Extract the (x, y) coordinate from the center of the cell holding the provided text.  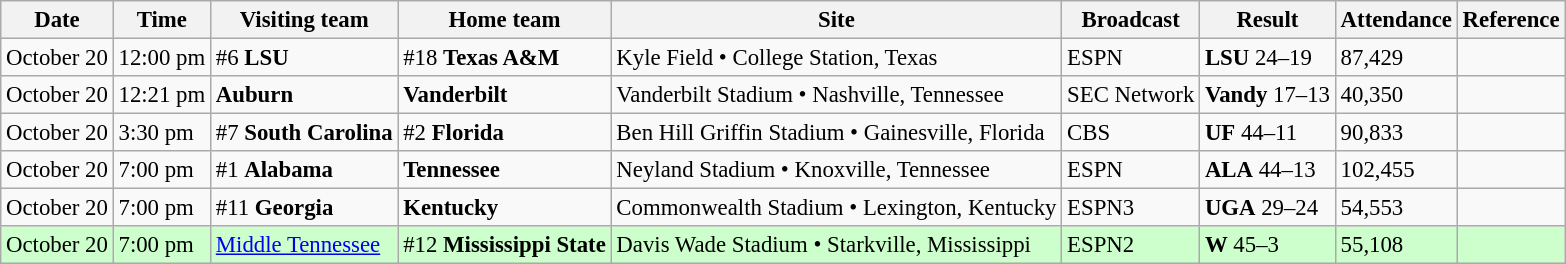
Davis Wade Stadium • Starkville, Mississippi (836, 245)
Neyland Stadium • Knoxville, Tennessee (836, 170)
#7 South Carolina (304, 133)
Kentucky (504, 208)
Ben Hill Griffin Stadium • Gainesville, Florida (836, 133)
3:30 pm (162, 133)
W 45–3 (1268, 245)
54,553 (1396, 208)
Middle Tennessee (304, 245)
Site (836, 20)
Attendance (1396, 20)
LSU 24–19 (1268, 58)
#18 Texas A&M (504, 58)
ESPN2 (1131, 245)
Home team (504, 20)
Time (162, 20)
87,429 (1396, 58)
Reference (1511, 20)
Vandy 17–13 (1268, 95)
102,455 (1396, 170)
Vanderbilt (504, 95)
Date (57, 20)
#12 Mississippi State (504, 245)
90,833 (1396, 133)
ESPN3 (1131, 208)
Vanderbilt Stadium • Nashville, Tennessee (836, 95)
Auburn (304, 95)
#11 Georgia (304, 208)
Commonwealth Stadium • Lexington, Kentucky (836, 208)
CBS (1131, 133)
SEC Network (1131, 95)
#6 LSU (304, 58)
40,350 (1396, 95)
12:00 pm (162, 58)
12:21 pm (162, 95)
Kyle Field • College Station, Texas (836, 58)
Tennessee (504, 170)
UGA 29–24 (1268, 208)
Visiting team (304, 20)
UF 44–11 (1268, 133)
Broadcast (1131, 20)
#2 Florida (504, 133)
Result (1268, 20)
55,108 (1396, 245)
#1 Alabama (304, 170)
ALA 44–13 (1268, 170)
